Return the [x, y] coordinate for the center point of the cell that contains the specified text.  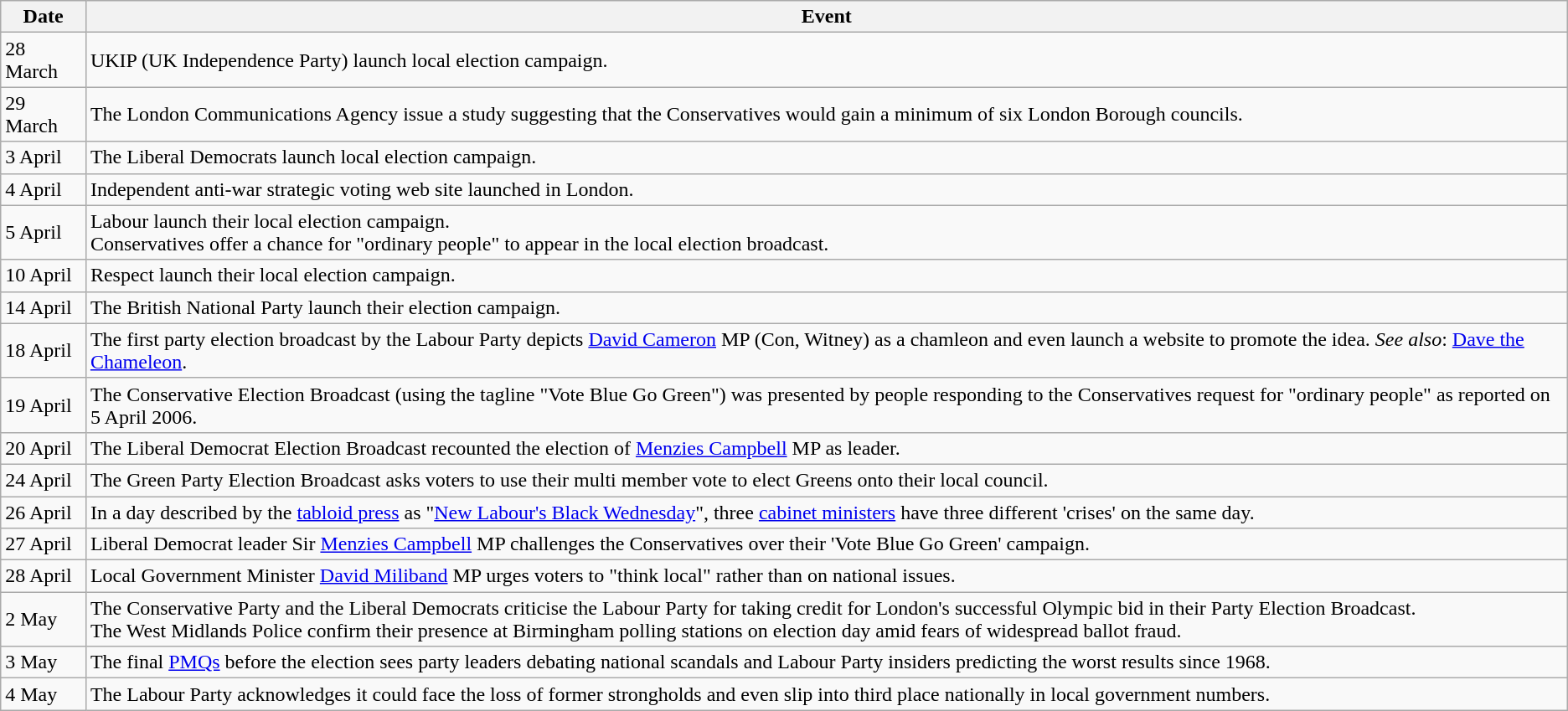
2 May [44, 620]
18 April [44, 350]
4 May [44, 694]
3 April [44, 157]
Liberal Democrat leader Sir Menzies Campbell MP challenges the Conservatives over their 'Vote Blue Go Green' campaign. [826, 544]
Local Government Minister David Miliband MP urges voters to "think local" rather than on national issues. [826, 576]
10 April [44, 276]
28 March [44, 60]
Independent anti-war strategic voting web site launched in London. [826, 189]
Event [826, 17]
28 April [44, 576]
5 April [44, 233]
Respect launch their local election campaign. [826, 276]
14 April [44, 307]
The Liberal Democrat Election Broadcast recounted the election of Menzies Campbell MP as leader. [826, 448]
The final PMQs before the election sees party leaders debating national scandals and Labour Party insiders predicting the worst results since 1968. [826, 662]
27 April [44, 544]
The Labour Party acknowledges it could face the loss of former strongholds and even slip into third place nationally in local government numbers. [826, 694]
The Green Party Election Broadcast asks voters to use their multi member vote to elect Greens onto their local council. [826, 480]
20 April [44, 448]
29 March [44, 114]
UKIP (UK Independence Party) launch local election campaign. [826, 60]
26 April [44, 512]
24 April [44, 480]
19 April [44, 405]
Labour launch their local election campaign.Conservatives offer a chance for "ordinary people" to appear in the local election broadcast. [826, 233]
3 May [44, 662]
The Liberal Democrats launch local election campaign. [826, 157]
The British National Party launch their election campaign. [826, 307]
Date [44, 17]
In a day described by the tabloid press as "New Labour's Black Wednesday", three cabinet ministers have three different 'crises' on the same day. [826, 512]
The London Communications Agency issue a study suggesting that the Conservatives would gain a minimum of six London Borough councils. [826, 114]
4 April [44, 189]
